Pinpoint the cell where the given text exists, returning its (X, Y) midpoint coordinate. 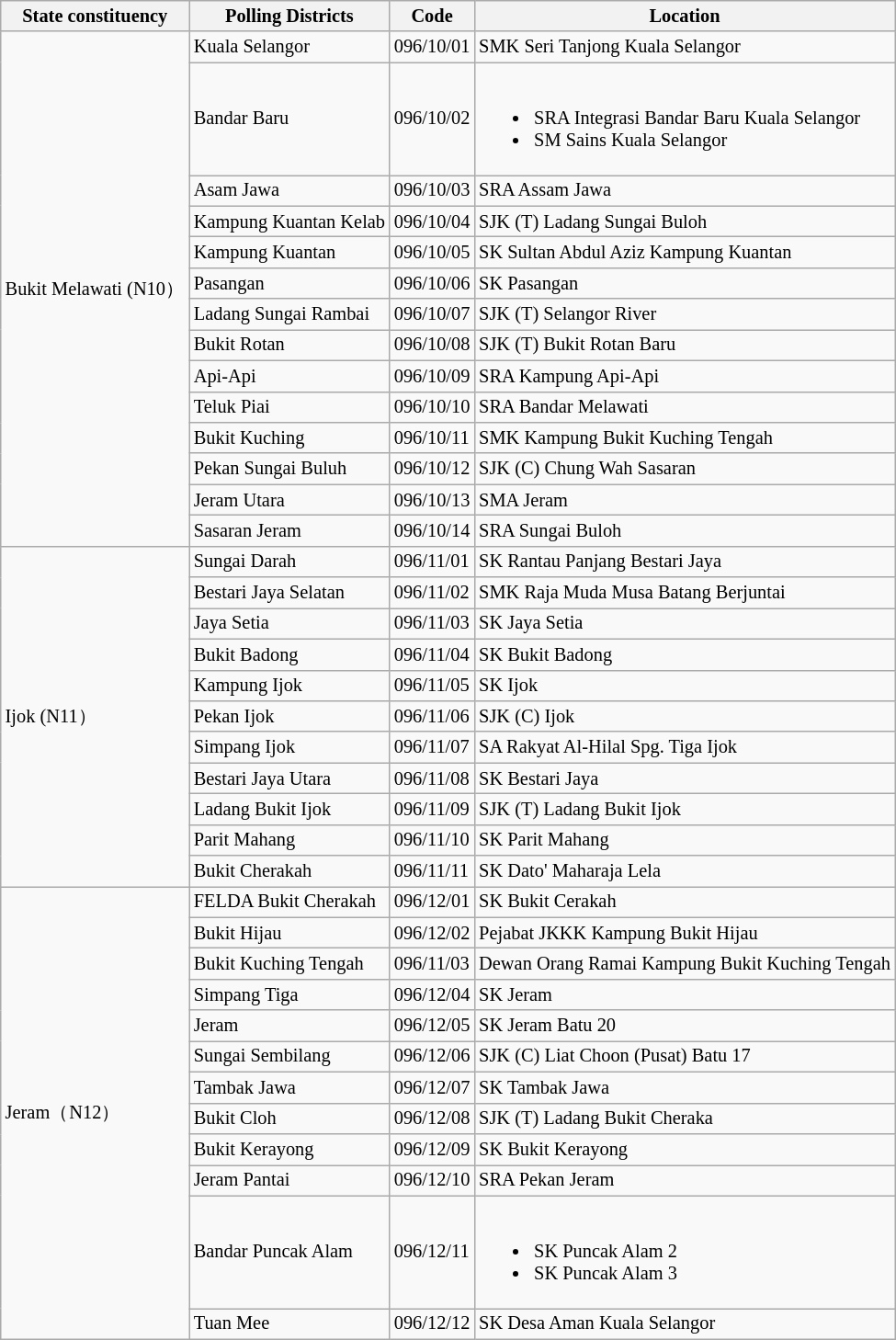
Kampung Kuantan (289, 252)
Bukit Cherakah (289, 871)
096/10/02 (432, 119)
096/10/12 (432, 469)
096/11/04 (432, 654)
096/11/01 (432, 562)
SJK (T) Bukit Rotan Baru (685, 345)
SK Bestari Jaya (685, 778)
Kampung Ijok (289, 686)
SRA Assam Jawa (685, 190)
096/10/05 (432, 252)
096/12/06 (432, 1056)
SRA Sungai Buloh (685, 530)
096/11/02 (432, 593)
Jeram (289, 1026)
SJK (T) Ladang Bukit Cheraka (685, 1119)
SRA Pekan Jeram (685, 1180)
Jeram Pantai (289, 1180)
SK Jeram Batu 20 (685, 1026)
096/10/03 (432, 190)
Tambak Jawa (289, 1087)
SA Rakyat Al-Hilal Spg. Tiga Ijok (685, 747)
096/12/07 (432, 1087)
SJK (T) Ladang Bukit Ijok (685, 809)
SK Dato' Maharaja Lela (685, 871)
Bukit Melawati (N10） (96, 289)
096/11/11 (432, 871)
Bukit Cloh (289, 1119)
Bukit Badong (289, 654)
Kuala Selangor (289, 47)
Bukit Kerayong (289, 1149)
096/11/08 (432, 778)
Pasangan (289, 283)
Bandar Puncak Alam (289, 1252)
Bukit Hijau (289, 933)
SJK (T) Ladang Sungai Buloh (685, 221)
SRA Integrasi Bandar Baru Kuala SelangorSM Sains Kuala Selangor (685, 119)
096/12/12 (432, 1323)
Location (685, 16)
096/10/01 (432, 47)
Polling Districts (289, 16)
Ijok (N11） (96, 716)
SMK Kampung Bukit Kuching Tengah (685, 437)
SK Puncak Alam 2SK Puncak Alam 3 (685, 1252)
096/11/05 (432, 686)
096/12/01 (432, 902)
Sasaran Jeram (289, 530)
Bestari Jaya Selatan (289, 593)
SK Jeram (685, 994)
SK Ijok (685, 686)
096/11/07 (432, 747)
Bandar Baru (289, 119)
State constituency (96, 16)
SK Parit Mahang (685, 840)
SK Bukit Badong (685, 654)
096/12/09 (432, 1149)
Code (432, 16)
096/10/06 (432, 283)
SK Tambak Jawa (685, 1087)
096/10/08 (432, 345)
096/11/10 (432, 840)
Pekan Sungai Buluh (289, 469)
Bestari Jaya Utara (289, 778)
096/11/09 (432, 809)
Jeram（N12） (96, 1112)
Pejabat JKKK Kampung Bukit Hijau (685, 933)
096/11/06 (432, 716)
Tuan Mee (289, 1323)
096/12/10 (432, 1180)
Ladang Sungai Rambai (289, 314)
096/12/04 (432, 994)
Asam Jawa (289, 190)
Jeram Utara (289, 500)
FELDA Bukit Cherakah (289, 902)
Sungai Darah (289, 562)
SRA Bandar Melawati (685, 407)
SMK Raja Muda Musa Batang Berjuntai (685, 593)
Dewan Orang Ramai Kampung Bukit Kuching Tengah (685, 964)
096/10/07 (432, 314)
Teluk Piai (289, 407)
SJK (C) Ijok (685, 716)
SK Bukit Kerayong (685, 1149)
096/10/10 (432, 407)
SK Desa Aman Kuala Selangor (685, 1323)
096/12/05 (432, 1026)
096/10/04 (432, 221)
SK Rantau Panjang Bestari Jaya (685, 562)
Bukit Kuching (289, 437)
SJK (C) Liat Choon (Pusat) Batu 17 (685, 1056)
SK Pasangan (685, 283)
096/12/08 (432, 1119)
096/10/14 (432, 530)
SJK (C) Chung Wah Sasaran (685, 469)
Kampung Kuantan Kelab (289, 221)
Jaya Setia (289, 623)
SMA Jeram (685, 500)
Simpang Tiga (289, 994)
SK Sultan Abdul Aziz Kampung Kuantan (685, 252)
096/10/09 (432, 376)
Bukit Rotan (289, 345)
Sungai Sembilang (289, 1056)
Pekan Ijok (289, 716)
Api-Api (289, 376)
SK Bukit Cerakah (685, 902)
Ladang Bukit Ijok (289, 809)
SK Jaya Setia (685, 623)
Simpang Ijok (289, 747)
SJK (T) Selangor River (685, 314)
SRA Kampung Api-Api (685, 376)
096/10/13 (432, 500)
Bukit Kuching Tengah (289, 964)
096/10/11 (432, 437)
096/12/11 (432, 1252)
Parit Mahang (289, 840)
SMK Seri Tanjong Kuala Selangor (685, 47)
096/12/02 (432, 933)
